Find where the given text appears and provide that cell's center as (x, y) coordinate. 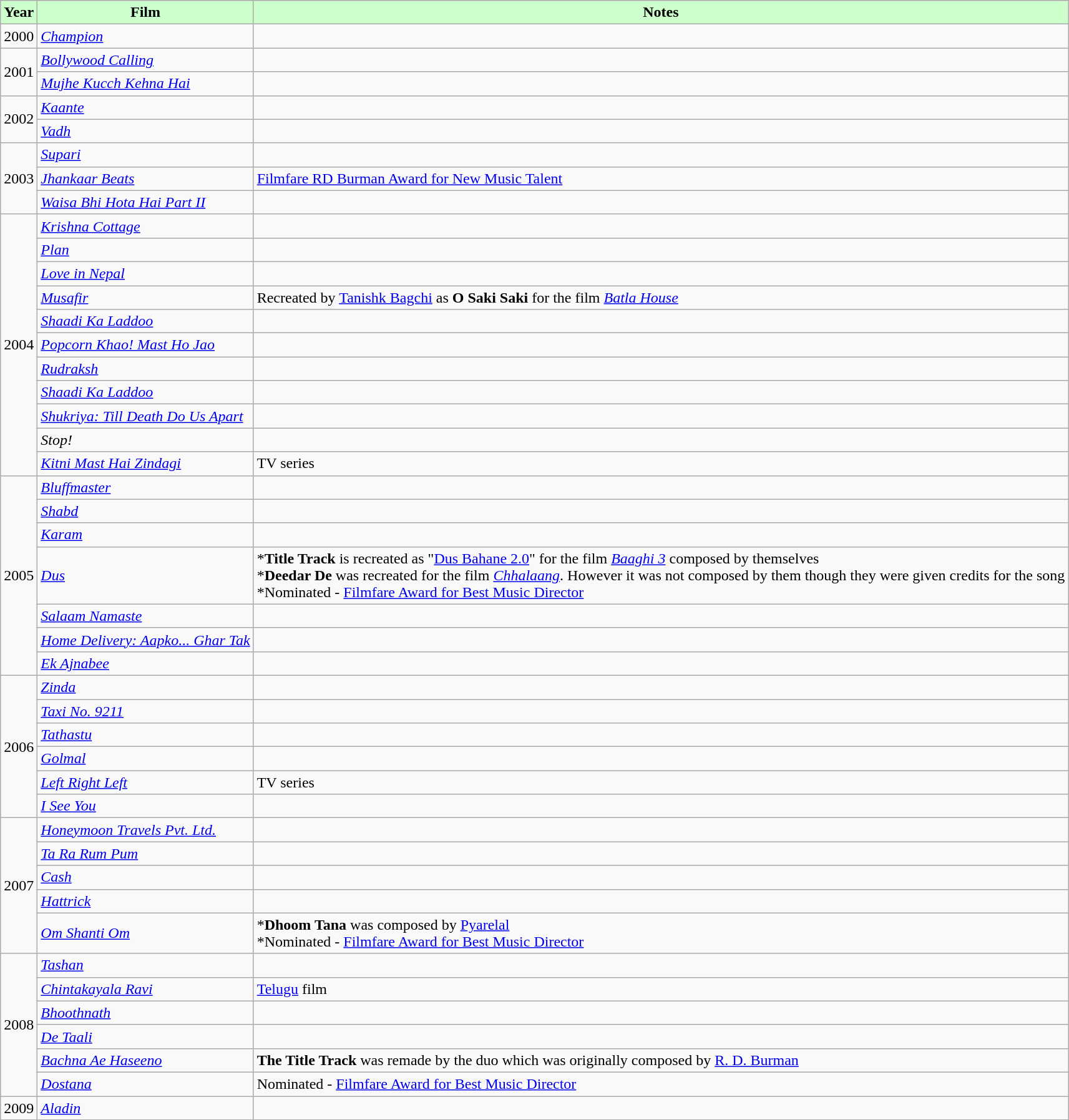
Jhankaar Beats (145, 178)
Salaam Namaste (145, 616)
Bollywood Calling (145, 60)
Dus (145, 575)
Love in Nepal (145, 273)
Rudraksh (145, 369)
2009 (19, 1108)
Filmfare RD Burman Award for New Music Talent (661, 178)
Shabd (145, 511)
Hattrick (145, 901)
The Title Track was remade by the duo which was originally composed by R. D. Burman (661, 1060)
2006 (19, 746)
2004 (19, 344)
Left Right Left (145, 782)
2002 (19, 119)
Chintakayala Ravi (145, 989)
Mujhe Kucch Kehna Hai (145, 84)
Ta Ra Rum Pum (145, 854)
Om Shanti Om (145, 933)
Vadh (145, 131)
Plan (145, 250)
Tathastu (145, 735)
2005 (19, 575)
Zinda (145, 687)
Kaante (145, 107)
Home Delivery: Aapko... Ghar Tak (145, 640)
Bluffmaster (145, 487)
Champion (145, 36)
2003 (19, 178)
*Dhoom Tana was composed by Pyarelal *Nominated - Filmfare Award for Best Music Director (661, 933)
Golmal (145, 759)
Aladin (145, 1108)
Film (145, 12)
Stop! (145, 440)
Krishna Cottage (145, 226)
Taxi No. 9211 (145, 711)
2007 (19, 886)
Notes (661, 12)
Cash (145, 877)
I See You (145, 806)
Musafir (145, 298)
Telugu film (661, 989)
De Taali (145, 1036)
Ek Ajnabee (145, 663)
Nominated - Filmfare Award for Best Music Director (661, 1084)
Recreated by Tanishk Bagchi as O Saki Saki for the film Batla House (661, 298)
Bachna Ae Haseeno (145, 1060)
Bhoothnath (145, 1013)
Shukriya: Till Death Do Us Apart (145, 416)
Year (19, 12)
Popcorn Khao! Mast Ho Jao (145, 345)
Kitni Mast Hai Zindagi (145, 464)
Karam (145, 535)
2001 (19, 72)
Tashan (145, 965)
2008 (19, 1025)
2000 (19, 36)
Honeymoon Travels Pvt. Ltd. (145, 830)
Supari (145, 155)
Dostana (145, 1084)
Waisa Bhi Hota Hai Part II (145, 202)
